Provide the [x, y] coordinate of the cell's center where the given text is located.  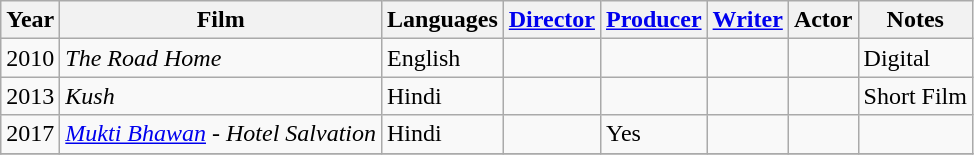
Writer [748, 20]
Kush [221, 96]
2017 [30, 134]
Mukti Bhawan - Hotel Salvation [221, 134]
Yes [654, 134]
The Road Home [221, 58]
Notes [915, 20]
2013 [30, 96]
2010 [30, 58]
Year [30, 20]
Languages [442, 20]
Digital [915, 58]
Short Film [915, 96]
Producer [654, 20]
Director [552, 20]
Film [221, 20]
Actor [823, 20]
English [442, 58]
